Search for the cell housing the specified text and yield its (x, y) center coordinate. 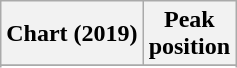
Peakposition (189, 34)
Chart (2019) (72, 34)
